Determine the [X, Y] coordinate at the center of the cell enclosing the given text.  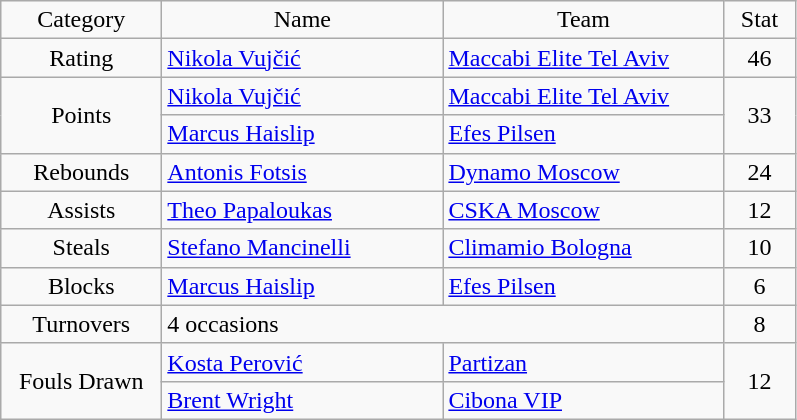
Rebounds [82, 172]
Team [584, 20]
Antonis Fotsis [302, 172]
Stat [760, 20]
33 [760, 115]
Points [82, 115]
Category [82, 20]
Turnovers [82, 324]
CSKA Moscow [584, 210]
Name [302, 20]
10 [760, 248]
Partizan [584, 362]
Cibona VIP [584, 400]
6 [760, 286]
Dynamo Moscow [584, 172]
Theo Papaloukas [302, 210]
24 [760, 172]
4 occasions [443, 324]
Stefano Mancinelli [302, 248]
Brent Wright [302, 400]
8 [760, 324]
Climamio Bologna [584, 248]
Steals [82, 248]
Kosta Perović [302, 362]
Rating [82, 58]
Blocks [82, 286]
46 [760, 58]
Assists [82, 210]
Fouls Drawn [82, 381]
